From the cell containing the given text, extract its center point as (X, Y) coordinate. 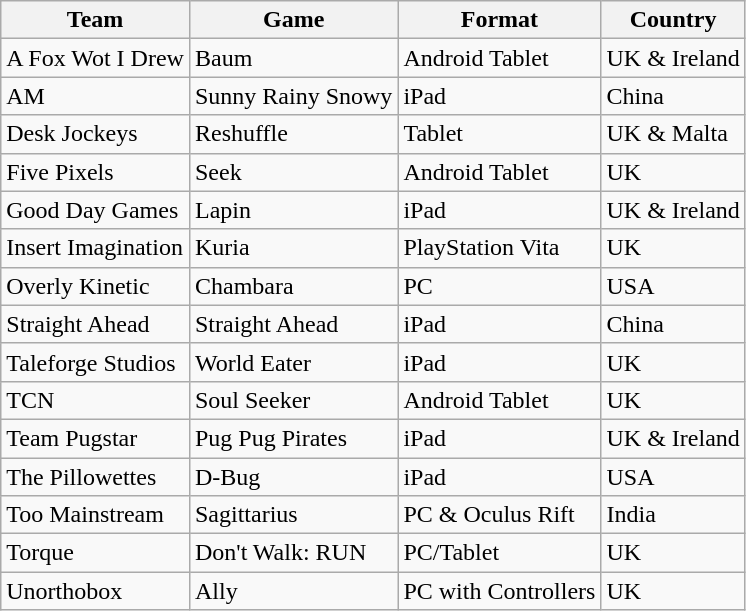
Reshuffle (293, 134)
Seek (293, 172)
PC/Tablet (500, 553)
UK & Malta (673, 134)
Unorthobox (96, 591)
Lapin (293, 210)
The Pillowettes (96, 477)
India (673, 515)
Country (673, 20)
Don't Walk: RUN (293, 553)
Team Pugstar (96, 438)
PC with Controllers (500, 591)
Sagittarius (293, 515)
Kuria (293, 248)
Game (293, 20)
PC (500, 286)
Pug Pug Pirates (293, 438)
Chambara (293, 286)
Desk Jockeys (96, 134)
Overly Kinetic (96, 286)
Baum (293, 58)
Soul Seeker (293, 400)
Torque (96, 553)
AM (96, 96)
Good Day Games (96, 210)
Too Mainstream (96, 515)
Sunny Rainy Snowy (293, 96)
Taleforge Studios (96, 362)
Five Pixels (96, 172)
Format (500, 20)
Tablet (500, 134)
Ally (293, 591)
PC & Oculus Rift (500, 515)
World Eater (293, 362)
A Fox Wot I Drew (96, 58)
PlayStation Vita (500, 248)
Team (96, 20)
Insert Imagination (96, 248)
TCN (96, 400)
D-Bug (293, 477)
